Return the [x, y] coordinate for the center point of the cell that contains the specified text.  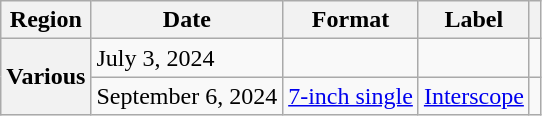
Interscope [474, 96]
Region [46, 20]
September 6, 2024 [187, 96]
7-inch single [351, 96]
July 3, 2024 [187, 58]
Format [351, 20]
Various [46, 77]
Date [187, 20]
Label [474, 20]
